Pinpoint the cell where the given text exists, returning its [X, Y] midpoint coordinate. 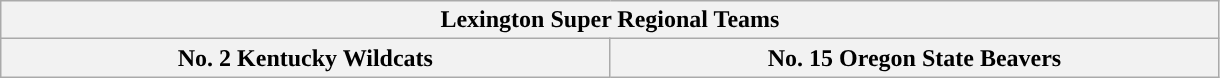
No. 15 Oregon State Beavers [914, 58]
No. 2 Kentucky Wildcats [306, 58]
Lexington Super Regional Teams [610, 20]
